Search for the cell housing the specified text and yield its (X, Y) center coordinate. 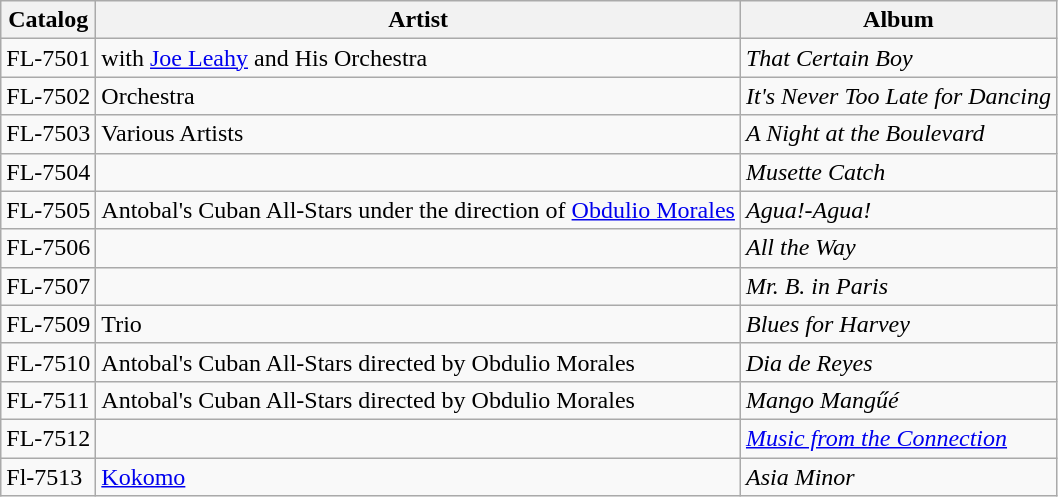
That Certain Boy (898, 58)
Agua!-Agua! (898, 210)
Various Artists (418, 134)
Artist (418, 20)
FL-7505 (48, 210)
FL-7504 (48, 172)
Mr. B. in Paris (898, 286)
It's Never Too Late for Dancing (898, 96)
FL-7511 (48, 400)
Music from the Connection (898, 438)
FL-7510 (48, 362)
FL-7503 (48, 134)
FL-7507 (48, 286)
FL-7512 (48, 438)
Mango Mangűé (898, 400)
FL-7506 (48, 248)
All the Way (898, 248)
FL-7509 (48, 324)
Trio (418, 324)
A Night at the Boulevard (898, 134)
FL-7501 (48, 58)
Musette Catch (898, 172)
with Joe Leahy and His Orchestra (418, 58)
Asia Minor (898, 477)
Blues for Harvey (898, 324)
Album (898, 20)
Kokomo (418, 477)
Fl-7513 (48, 477)
Orchestra (418, 96)
FL-7502 (48, 96)
Catalog (48, 20)
Antobal's Cuban All-Stars under the direction of Obdulio Morales (418, 210)
Dia de Reyes (898, 362)
